Find where the given text appears and provide that cell's center as (X, Y) coordinate. 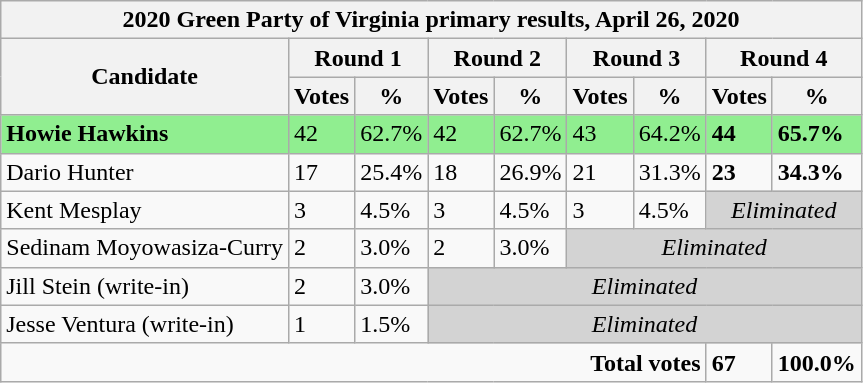
64.2% (670, 134)
44 (739, 134)
17 (321, 172)
34.3% (816, 172)
23 (739, 172)
21 (600, 172)
26.9% (530, 172)
Round 3 (636, 58)
Howie Hawkins (145, 134)
67 (739, 362)
Sedinam Moyowasiza-Curry (145, 248)
100.0% (816, 362)
25.4% (392, 172)
2020 Green Party of Virginia primary results, April 26, 2020 (432, 20)
Candidate (145, 77)
31.3% (670, 172)
Jesse Ventura (write-in) (145, 324)
65.7% (816, 134)
43 (600, 134)
18 (461, 172)
Total votes (354, 362)
Round 4 (784, 58)
1.5% (392, 324)
Dario Hunter (145, 172)
Round 1 (358, 58)
1 (321, 324)
Jill Stein (write-in) (145, 286)
Round 2 (498, 58)
Kent Mesplay (145, 210)
